Detect which cell encompasses the target text, then output its (X, Y) center coordinate. 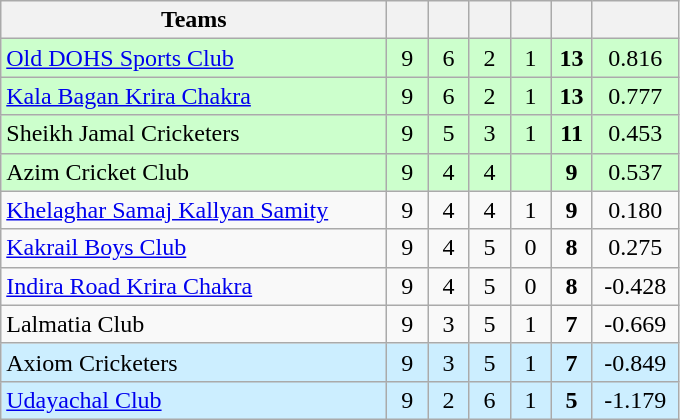
Kakrail Boys Club (194, 248)
Azim Cricket Club (194, 172)
Teams (194, 20)
-1.179 (635, 400)
Lalmatia Club (194, 324)
0.777 (635, 96)
11 (572, 134)
Axiom Cricketers (194, 362)
-0.428 (635, 286)
0.816 (635, 58)
0.453 (635, 134)
Kala Bagan Krira Chakra (194, 96)
0.275 (635, 248)
Indira Road Krira Chakra (194, 286)
Sheikh Jamal Cricketers (194, 134)
-0.849 (635, 362)
0.180 (635, 210)
0.537 (635, 172)
Khelaghar Samaj Kallyan Samity (194, 210)
Old DOHS Sports Club (194, 58)
Udayachal Club (194, 400)
-0.669 (635, 324)
